From the cell containing the given text, extract its center point as (X, Y) coordinate. 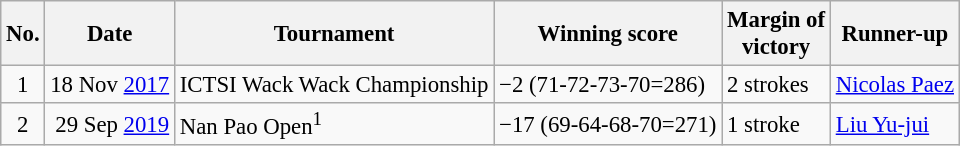
Liu Yu-jui (894, 124)
Margin ofvictory (776, 34)
1 (23, 85)
18 Nov 2017 (110, 85)
Nan Pao Open1 (334, 124)
−17 (69-64-68-70=271) (608, 124)
1 stroke (776, 124)
2 strokes (776, 85)
Runner-up (894, 34)
No. (23, 34)
2 (23, 124)
Nicolas Paez (894, 85)
29 Sep 2019 (110, 124)
−2 (71-72-73-70=286) (608, 85)
Date (110, 34)
Tournament (334, 34)
Winning score (608, 34)
ICTSI Wack Wack Championship (334, 85)
